Pinpoint the cell where the given text exists, returning its (X, Y) midpoint coordinate. 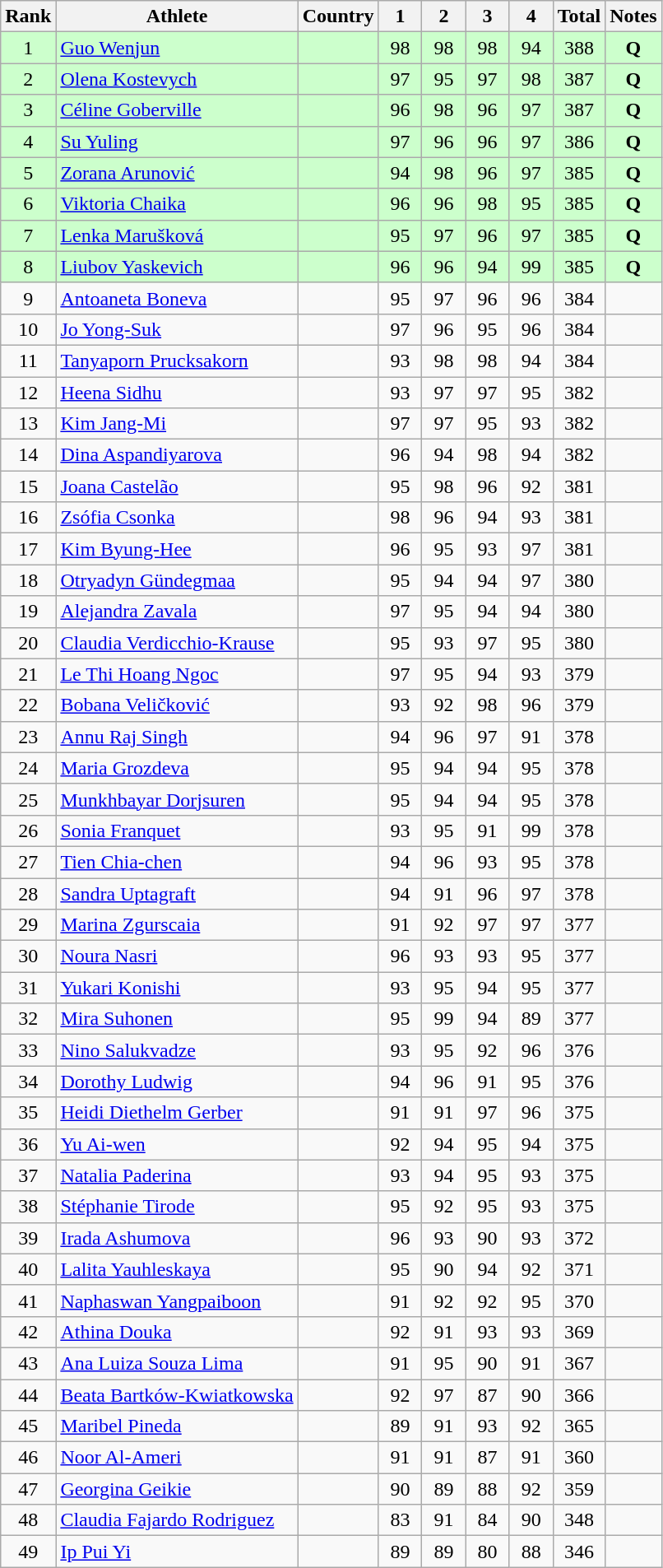
45 (28, 1426)
Beata Bartków-Kwiatkowska (177, 1395)
Irada Ashumova (177, 1238)
Liubov Yaskevich (177, 267)
Nino Salukvadze (177, 1050)
83 (400, 1520)
Mira Suhonen (177, 1019)
13 (28, 424)
41 (28, 1300)
Viktoria Chaika (177, 204)
371 (579, 1269)
20 (28, 643)
Munkhbayar Dorjsuren (177, 799)
Heidi Diethelm Gerber (177, 1113)
Zorana Arunović (177, 173)
36 (28, 1144)
44 (28, 1395)
37 (28, 1175)
19 (28, 612)
Céline Goberville (177, 110)
Otryadyn Gündegmaa (177, 580)
Kim Byung-Hee (177, 549)
Total (579, 16)
Rank (28, 16)
Zsófia Csonka (177, 518)
Notes (633, 16)
18 (28, 580)
16 (28, 518)
348 (579, 1520)
Claudia Fajardo Rodriguez (177, 1520)
Natalia Paderina (177, 1175)
Guo Wenjun (177, 48)
33 (28, 1050)
Lenka Marušková (177, 235)
Yu Ai-wen (177, 1144)
40 (28, 1269)
346 (579, 1552)
Dina Aspandiyarova (177, 455)
Dorothy Ludwig (177, 1082)
11 (28, 361)
26 (28, 831)
28 (28, 893)
Su Yuling (177, 142)
42 (28, 1332)
7 (28, 235)
Noura Nasri (177, 956)
386 (579, 142)
Annu Raj Singh (177, 737)
49 (28, 1552)
Bobana Veličković (177, 705)
Sonia Franquet (177, 831)
27 (28, 862)
34 (28, 1082)
8 (28, 267)
Joana Castelão (177, 486)
Le Thi Hoang Ngoc (177, 674)
31 (28, 988)
12 (28, 393)
Maribel Pineda (177, 1426)
Noor Al-Ameri (177, 1458)
23 (28, 737)
372 (579, 1238)
35 (28, 1113)
14 (28, 455)
360 (579, 1458)
388 (579, 48)
Naphaswan Yangpaiboon (177, 1300)
Antoaneta Boneva (177, 298)
Georgina Geikie (177, 1489)
366 (579, 1395)
Athlete (177, 16)
80 (487, 1552)
25 (28, 799)
370 (579, 1300)
84 (487, 1520)
Stéphanie Tirode (177, 1207)
367 (579, 1363)
46 (28, 1458)
Tanyaporn Prucksakorn (177, 361)
21 (28, 674)
Alejandra Zavala (177, 612)
32 (28, 1019)
5 (28, 173)
48 (28, 1520)
15 (28, 486)
39 (28, 1238)
30 (28, 956)
Jo Yong-Suk (177, 329)
Tien Chia-chen (177, 862)
29 (28, 925)
Ana Luiza Souza Lima (177, 1363)
17 (28, 549)
Athina Douka (177, 1332)
38 (28, 1207)
43 (28, 1363)
9 (28, 298)
Maria Grozdeva (177, 768)
Marina Zgurscaia (177, 925)
Kim Jang-Mi (177, 424)
6 (28, 204)
Yukari Konishi (177, 988)
359 (579, 1489)
Olena Kostevych (177, 79)
Ip Pui Yi (177, 1552)
Country (338, 16)
24 (28, 768)
365 (579, 1426)
Heena Sidhu (177, 393)
369 (579, 1332)
Lalita Yauhleskaya (177, 1269)
47 (28, 1489)
22 (28, 705)
10 (28, 329)
Claudia Verdicchio-Krause (177, 643)
Sandra Uptagraft (177, 893)
